Extract the [X, Y] coordinate from the center of the cell holding the provided text.  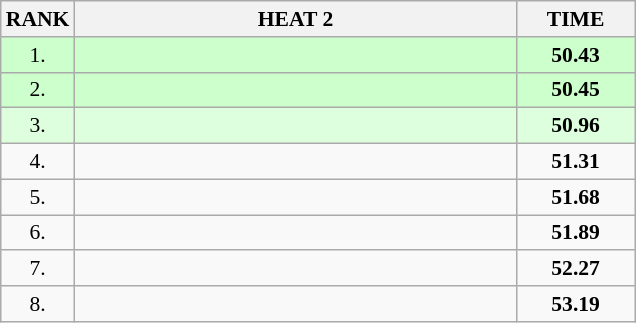
TIME [576, 19]
52.27 [576, 269]
4. [38, 162]
50.45 [576, 90]
50.43 [576, 55]
51.68 [576, 197]
7. [38, 269]
HEAT 2 [295, 19]
8. [38, 304]
2. [38, 90]
50.96 [576, 126]
1. [38, 55]
5. [38, 197]
53.19 [576, 304]
51.31 [576, 162]
51.89 [576, 233]
3. [38, 126]
RANK [38, 19]
6. [38, 233]
